Find where the given text appears and provide that cell's center as [x, y] coordinate. 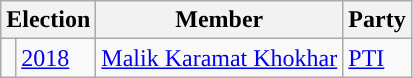
Member [220, 20]
Party [377, 20]
Election [48, 20]
PTI [377, 58]
2018 [56, 58]
Malik Karamat Khokhar [220, 58]
